Return (X, Y) of the center of cell containing provided text 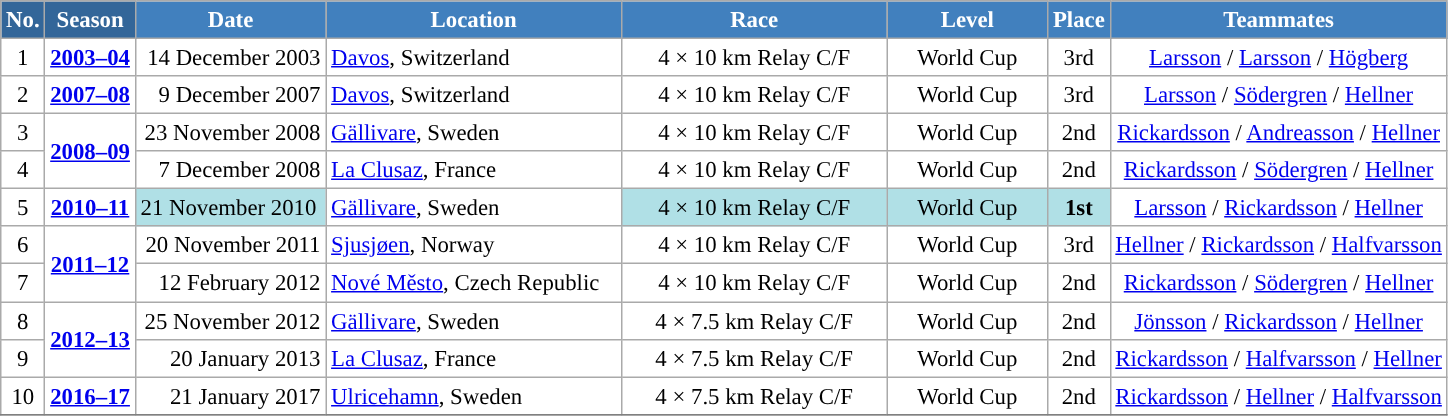
3 (23, 133)
7 (23, 283)
2011–12 (90, 264)
Sjusjøen, Norway (474, 245)
Level (968, 20)
Rickardsson / Hellner / Halfvarsson (1278, 396)
21 November 2010 (230, 208)
7 December 2008 (230, 170)
Location (474, 20)
2003–04 (90, 58)
2012–13 (90, 340)
Race (754, 20)
Season (90, 20)
Nové Město, Czech Republic (474, 283)
9 December 2007 (230, 95)
No. (23, 20)
Ulricehamn, Sweden (474, 396)
25 November 2012 (230, 321)
6 (23, 245)
2 (23, 95)
4 (23, 170)
Teammates (1278, 20)
9 (23, 358)
Jönsson / Rickardsson / Hellner (1278, 321)
Larsson / Södergren / Hellner (1278, 95)
2008–09 (90, 152)
Hellner / Rickardsson / Halfvarsson (1278, 245)
Larsson / Rickardsson / Hellner (1278, 208)
Date (230, 20)
1st (1079, 208)
5 (23, 208)
1 (23, 58)
2016–17 (90, 396)
2010–11 (90, 208)
10 (23, 396)
Larsson / Larsson / Högberg (1278, 58)
20 January 2013 (230, 358)
12 February 2012 (230, 283)
20 November 2011 (230, 245)
Rickardsson / Andreasson / Hellner (1278, 133)
21 January 2017 (230, 396)
23 November 2008 (230, 133)
2007–08 (90, 95)
8 (23, 321)
Place (1079, 20)
14 December 2003 (230, 58)
Rickardsson / Halfvarsson / Hellner (1278, 358)
